Determine the (X, Y) coordinate at the center of the cell enclosing the given text.  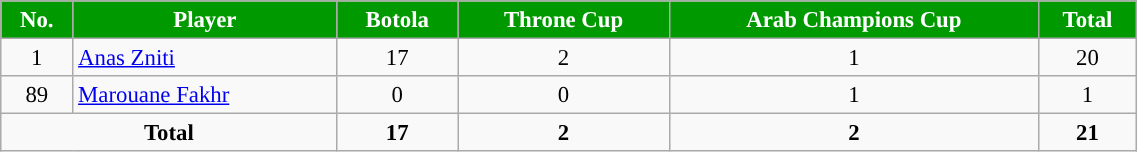
Throne Cup (564, 20)
89 (37, 95)
Marouane Fakhr (205, 95)
Player (205, 20)
Botola (398, 20)
Arab Champions Cup (854, 20)
Anas Zniti (205, 58)
No. (37, 20)
21 (1088, 133)
20 (1088, 58)
